Detect which cell encompasses the target text, then output its (X, Y) center coordinate. 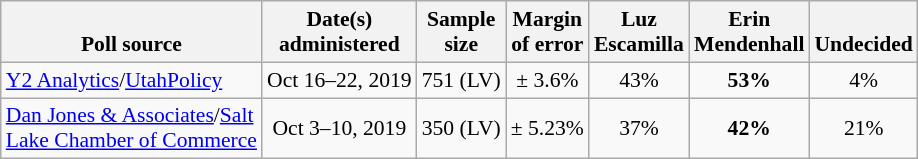
Marginof error (548, 32)
± 3.6% (548, 80)
Date(s)administered (340, 32)
Y2 Analytics/UtahPolicy (132, 80)
751 (LV) (462, 80)
Oct 16–22, 2019 (340, 80)
± 5.23% (548, 128)
Oct 3–10, 2019 (340, 128)
ErinMendenhall (749, 32)
42% (749, 128)
21% (863, 128)
Dan Jones & Associates/SaltLake Chamber of Commerce (132, 128)
Samplesize (462, 32)
53% (749, 80)
Poll source (132, 32)
350 (LV) (462, 128)
Undecided (863, 32)
4% (863, 80)
LuzEscamilla (639, 32)
37% (639, 128)
43% (639, 80)
